Find where the given text appears and provide that cell's center as [X, Y] coordinate. 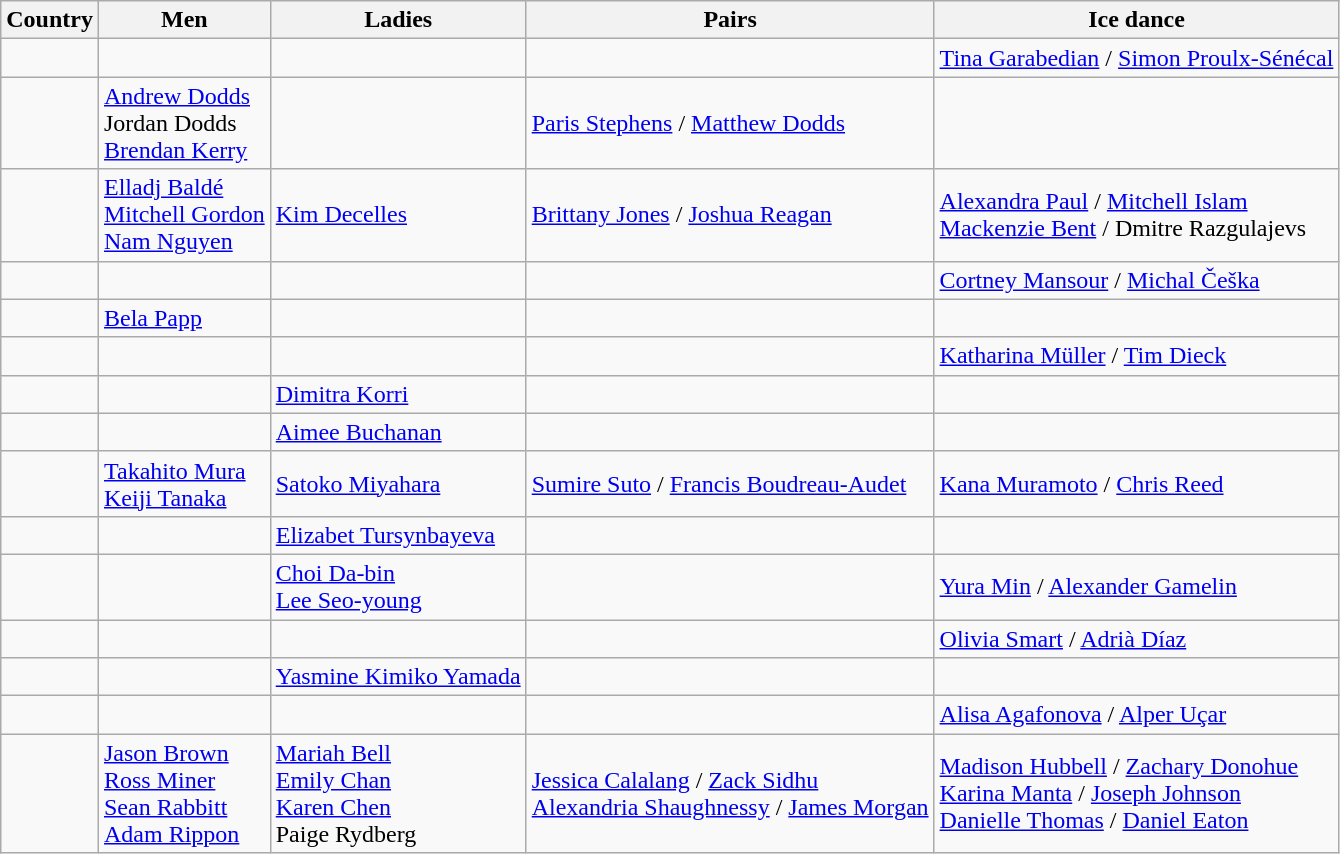
Cortney Mansour / Michal Češka [1136, 280]
Yura Min / Alexander Gamelin [1136, 586]
Katharina Müller / Tim Dieck [1136, 356]
Brittany Jones / Joshua Reagan [730, 215]
Aimee Buchanan [398, 432]
Dimitra Korri [398, 394]
Kim Decelles [398, 215]
Mariah Bell Emily Chan Karen Chen Paige Rydberg [398, 794]
Ice dance [1136, 20]
Yasmine Kimiko Yamada [398, 677]
Alisa Agafonova / Alper Uçar [1136, 715]
Sumire Suto / Francis Boudreau-Audet [730, 484]
Olivia Smart / Adrià Díaz [1136, 639]
Satoko Miyahara [398, 484]
Country [50, 20]
Bela Papp [184, 318]
Andrew Dodds Jordan Dodds Brendan Kerry [184, 123]
Jessica Calalang / Zack Sidhu Alexandria Shaughnessy / James Morgan [730, 794]
Choi Da-bin Lee Seo-young [398, 586]
Jason Brown Ross Miner Sean Rabbitt Adam Rippon [184, 794]
Men [184, 20]
Pairs [730, 20]
Takahito Mura Keiji Tanaka [184, 484]
Ladies [398, 20]
Kana Muramoto / Chris Reed [1136, 484]
Elladj Baldé Mitchell Gordon Nam Nguyen [184, 215]
Paris Stephens / Matthew Dodds [730, 123]
Madison Hubbell / Zachary Donohue Karina Manta / Joseph Johnson Danielle Thomas / Daniel Eaton [1136, 794]
Elizabet Tursynbayeva [398, 535]
Tina Garabedian / Simon Proulx-Sénécal [1136, 58]
Alexandra Paul / Mitchell Islam Mackenzie Bent / Dmitre Razgulajevs [1136, 215]
